Find where the given text appears and provide that cell's center as (x, y) coordinate. 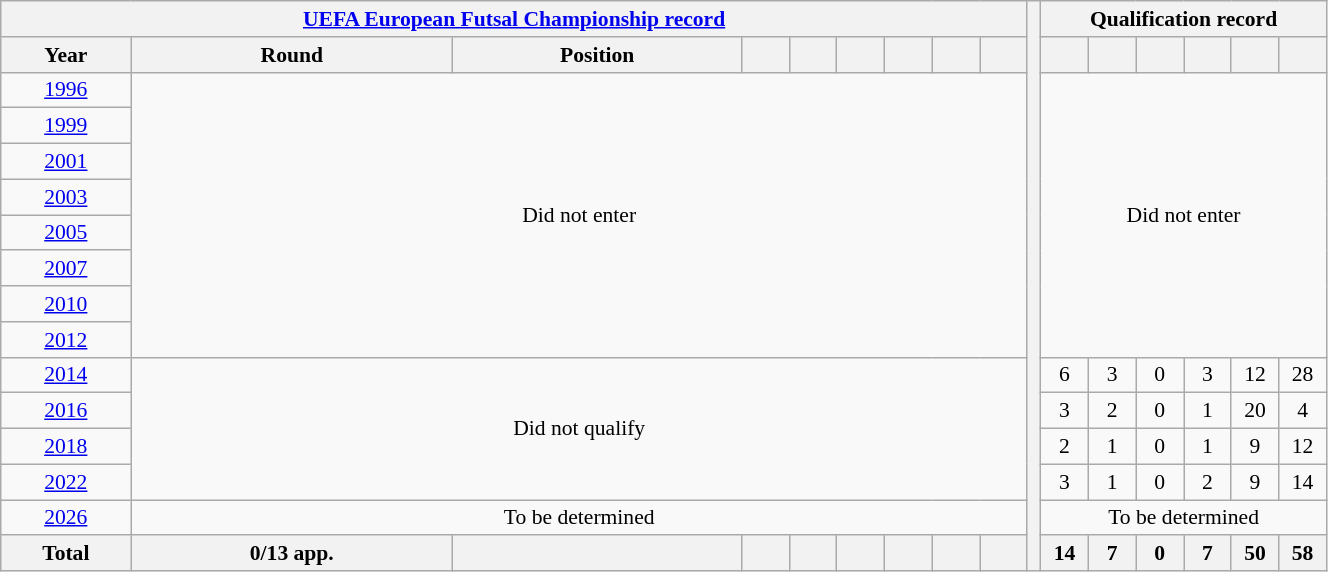
2014 (66, 375)
4 (1303, 411)
28 (1303, 375)
58 (1303, 554)
50 (1255, 554)
2005 (66, 233)
UEFA European Futsal Championship record (514, 19)
Total (66, 554)
2016 (66, 411)
1999 (66, 126)
0/13 app. (292, 554)
2026 (66, 518)
6 (1065, 375)
2003 (66, 197)
Year (66, 55)
2022 (66, 482)
20 (1255, 411)
2012 (66, 340)
1996 (66, 90)
2001 (66, 162)
Position (598, 55)
2010 (66, 304)
Qualification record (1184, 19)
Round (292, 55)
2018 (66, 447)
2007 (66, 269)
Did not qualify (580, 428)
